From the cell containing the given text, extract its center point as (X, Y) coordinate. 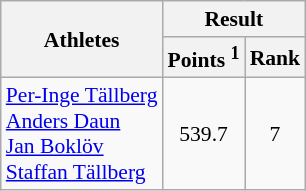
Result (234, 19)
Athletes (82, 40)
Rank (276, 58)
539.7 (204, 134)
7 (276, 134)
Per-Inge TällbergAnders DaunJan BoklövStaffan Tällberg (82, 134)
Points 1 (204, 58)
